Provide the [X, Y] coordinate of the cell's center where the given text is located.  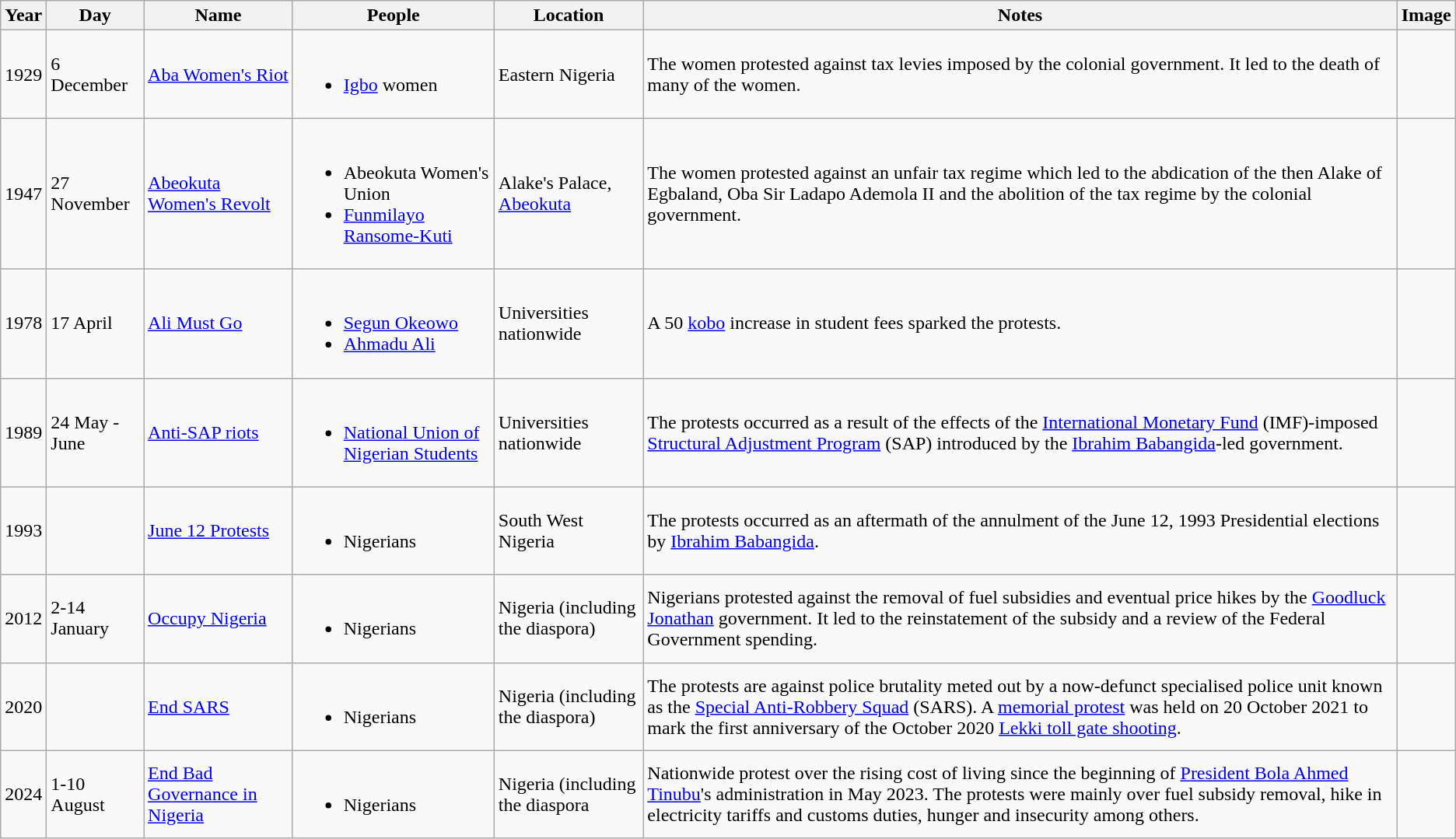
Location [569, 16]
1978 [23, 323]
2012 [23, 619]
1989 [23, 432]
South West Nigeria [569, 530]
The protests occurred as an aftermath of the annulment of the June 12, 1993 Presidential elections by Ibrahim Babangida. [1020, 530]
Ali Must Go [219, 323]
Anti-SAP riots [219, 432]
2-14 January [95, 619]
The women protested against tax levies imposed by the colonial government. It led to the death of many of the women. [1020, 75]
Occupy Nigeria [219, 619]
Nigeria (including the diaspora [569, 795]
1947 [23, 194]
End Bad Governance in Nigeria [219, 795]
Aba Women's Riot [219, 75]
Notes [1020, 16]
A 50 kobo increase in student fees sparked the protests. [1020, 323]
Eastern Nigeria [569, 75]
2020 [23, 706]
Name [219, 16]
Abeokuta Women's Revolt [219, 194]
6 December [95, 75]
National Union of Nigerian Students [394, 432]
People [394, 16]
June 12 Protests [219, 530]
1929 [23, 75]
1-10 August [95, 795]
Alake's Palace, Abeokuta [569, 194]
Abeokuta Women's UnionFunmilayo Ransome-Kuti [394, 194]
24 May - June [95, 432]
End SARS [219, 706]
17 April [95, 323]
2024 [23, 795]
Segun OkeowoAhmadu Ali [394, 323]
1993 [23, 530]
27 November [95, 194]
Day [95, 16]
Image [1426, 16]
Year [23, 16]
Igbo women [394, 75]
